Capture the cell that displays the provided text and extract its (x, y) central coordinate. 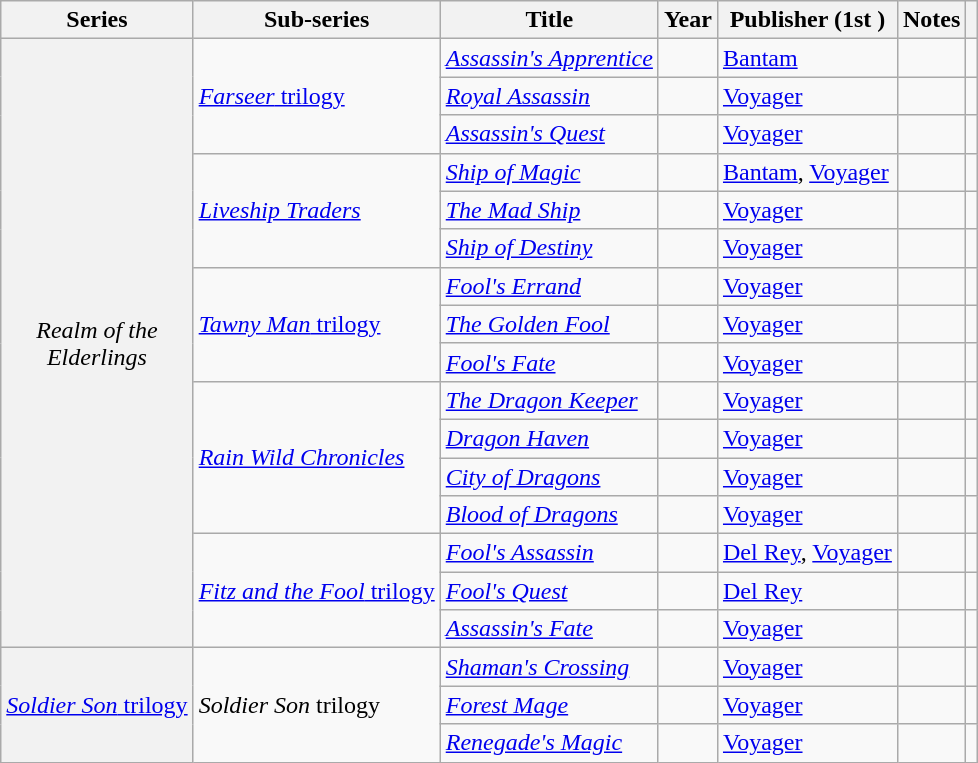
Rain Wild Chronicles (316, 457)
Fool's Quest (549, 591)
Dragon Haven (549, 438)
Sub-series (316, 20)
Del Rey (807, 591)
Assassin's Quest (549, 134)
Ship of Destiny (549, 248)
Bantam (807, 58)
The Mad Ship (549, 210)
Publisher (1st ) (807, 20)
Renegade's Magic (549, 743)
Bantam, Voyager (807, 172)
Assassin's Apprentice (549, 58)
Fool's Fate (549, 362)
Tawny Man trilogy (316, 324)
Fitz and the Fool trilogy (316, 591)
Del Rey, Voyager (807, 553)
Title (549, 20)
Notes (931, 20)
Series (97, 20)
Blood of Dragons (549, 515)
Ship of Magic (549, 172)
Royal Assassin (549, 96)
The Dragon Keeper (549, 400)
Assassin's Fate (549, 629)
Liveship Traders (316, 210)
Shaman's Crossing (549, 667)
Fool's Errand (549, 286)
Realm of the Elderlings (97, 344)
City of Dragons (549, 477)
Forest Mage (549, 705)
Fool's Assassin (549, 553)
Farseer trilogy (316, 96)
The Golden Fool (549, 324)
Year (688, 20)
